Find where the given text appears and provide that cell's center as (X, Y) coordinate. 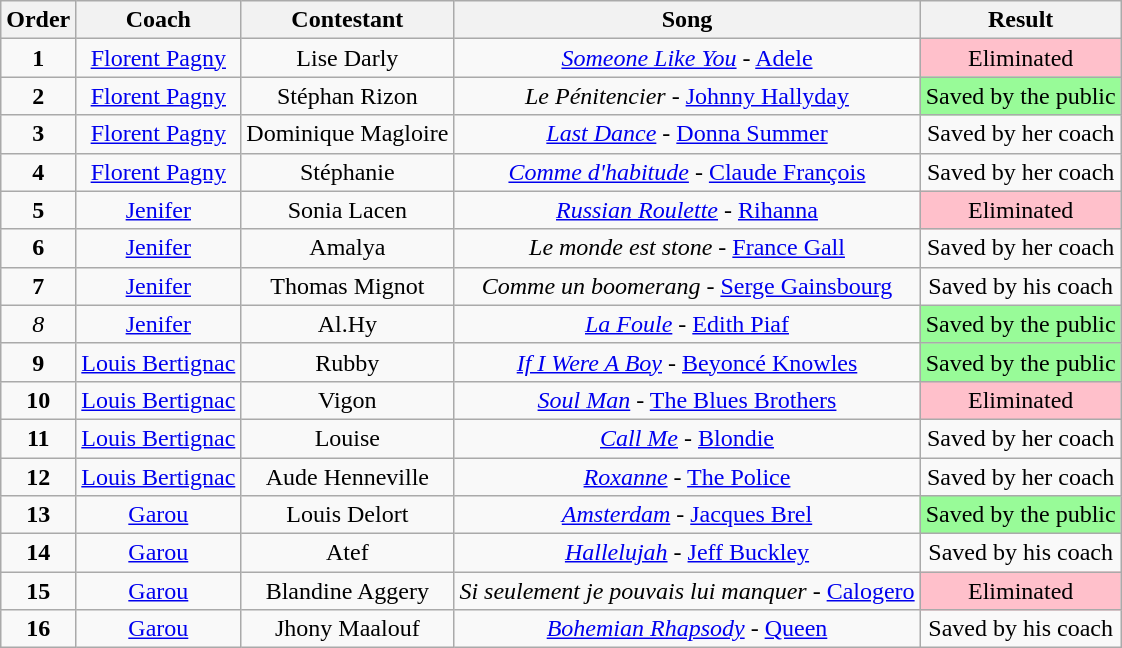
Aude Henneville (348, 477)
1 (38, 58)
Roxanne - The Police (687, 477)
Jhony Maalouf (348, 629)
Si seulement je pouvais lui manquer - Calogero (687, 591)
6 (38, 248)
Amalya (348, 248)
9 (38, 362)
Louis Delort (348, 515)
Coach (158, 20)
14 (38, 553)
12 (38, 477)
Comme d'habitude - Claude François (687, 172)
2 (38, 96)
Al.Hy (348, 324)
Louise (348, 438)
Bohemian Rhapsody - Queen (687, 629)
Result (1020, 20)
15 (38, 591)
Last Dance - Donna Summer (687, 134)
Amsterdam - Jacques Brel (687, 515)
Dominique Magloire (348, 134)
Call Me - Blondie (687, 438)
7 (38, 286)
Stéphan Rizon (348, 96)
Blandine Aggery (348, 591)
La Foule - Edith Piaf (687, 324)
If I Were A Boy - Beyoncé Knowles (687, 362)
Vigon (348, 400)
Stéphanie (348, 172)
Order (38, 20)
Hallelujah - Jeff Buckley (687, 553)
11 (38, 438)
16 (38, 629)
Thomas Mignot (348, 286)
3 (38, 134)
5 (38, 210)
Le Pénitencier - Johnny Hallyday (687, 96)
Atef (348, 553)
Someone Like You - Adele (687, 58)
13 (38, 515)
Russian Roulette - Rihanna (687, 210)
Song (687, 20)
Rubby (348, 362)
10 (38, 400)
8 (38, 324)
Contestant (348, 20)
4 (38, 172)
Sonia Lacen (348, 210)
Lise Darly (348, 58)
Comme un boomerang - Serge Gainsbourg (687, 286)
Le monde est stone - France Gall (687, 248)
Soul Man - The Blues Brothers (687, 400)
